Output the [x, y] coordinate of the center of the cell containing the given text.  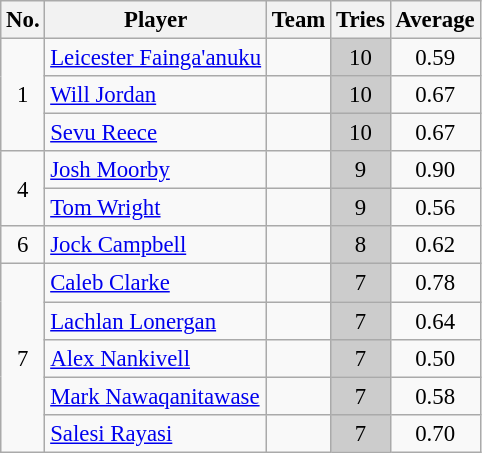
Salesi Rayasi [156, 433]
0.56 [435, 208]
Will Jordan [156, 95]
Leicester Fainga'anuku [156, 58]
Average [435, 20]
Team [298, 20]
Jock Campbell [156, 245]
0.90 [435, 170]
Player [156, 20]
6 [23, 245]
0.70 [435, 433]
Tom Wright [156, 208]
0.64 [435, 321]
0.50 [435, 358]
0.59 [435, 58]
1 [23, 96]
0.58 [435, 396]
Caleb Clarke [156, 283]
Josh Moorby [156, 170]
0.62 [435, 245]
Alex Nankivell [156, 358]
Tries [361, 20]
Lachlan Lonergan [156, 321]
Mark Nawaqanitawase [156, 396]
8 [361, 245]
0.78 [435, 283]
No. [23, 20]
4 [23, 188]
Sevu Reece [156, 133]
